Locate the cell with the specified text and output its [X, Y] center coordinate. 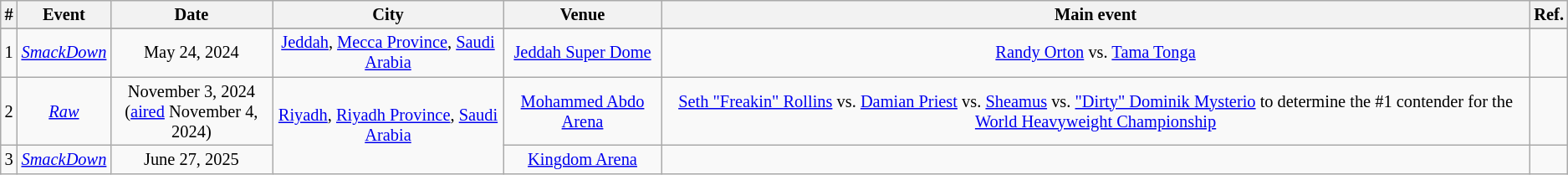
# [9, 14]
Venue [582, 14]
Date [191, 14]
3 [9, 159]
Jeddah, Mecca Province, Saudi Arabia [388, 53]
Ref. [1549, 14]
City [388, 14]
Event [64, 14]
Kingdom Arena [582, 159]
2 [9, 111]
Main event [1096, 14]
Mohammed Abdo Arena [582, 111]
November 3, 2024(aired November 4, 2024) [191, 111]
Jeddah Super Dome [582, 53]
Randy Orton vs. Tama Tonga [1096, 53]
Riyadh, Riyadh Province, Saudi Arabia [388, 126]
Raw [64, 111]
June 27, 2025 [191, 159]
May 24, 2024 [191, 53]
1 [9, 53]
